Capture the cell that displays the provided text and extract its [X, Y] central coordinate. 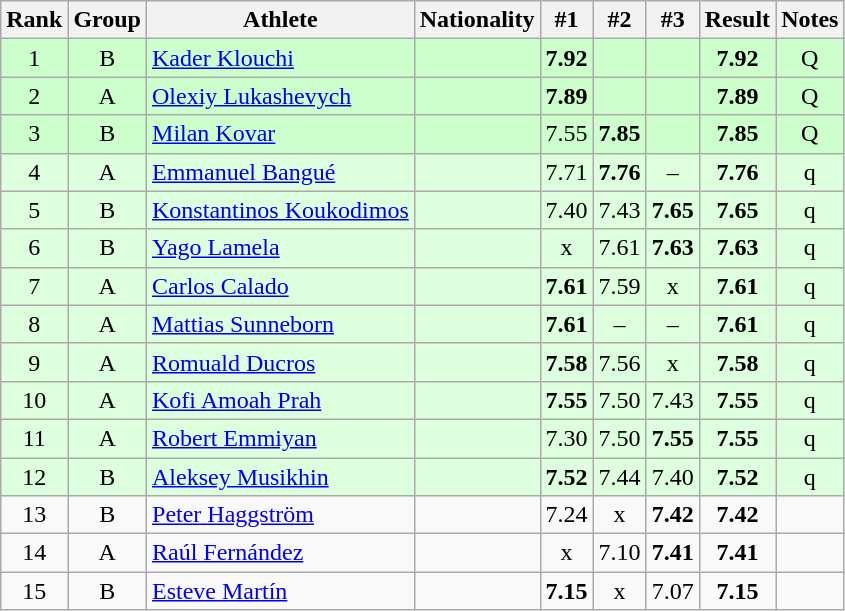
7.07 [672, 591]
12 [34, 477]
Kofi Amoah Prah [281, 400]
Olexiy Lukashevych [281, 96]
8 [34, 324]
9 [34, 362]
Yago Lamela [281, 248]
Notes [810, 20]
Aleksey Musikhin [281, 477]
5 [34, 210]
Rank [34, 20]
11 [34, 438]
Result [737, 20]
Emmanuel Bangué [281, 172]
Nationality [477, 20]
3 [34, 134]
4 [34, 172]
14 [34, 553]
7.24 [566, 515]
Raúl Fernández [281, 553]
Carlos Calado [281, 286]
Athlete [281, 20]
#3 [672, 20]
7.59 [620, 286]
7.30 [566, 438]
13 [34, 515]
Esteve Martín [281, 591]
Konstantinos Koukodimos [281, 210]
7.10 [620, 553]
Robert Emmiyan [281, 438]
15 [34, 591]
7.44 [620, 477]
6 [34, 248]
#1 [566, 20]
Peter Haggström [281, 515]
Group [108, 20]
7.71 [566, 172]
Kader Klouchi [281, 58]
2 [34, 96]
Romuald Ducros [281, 362]
#2 [620, 20]
7 [34, 286]
Mattias Sunneborn [281, 324]
10 [34, 400]
Milan Kovar [281, 134]
7.56 [620, 362]
1 [34, 58]
